Capture the cell that displays the provided text and extract its (x, y) central coordinate. 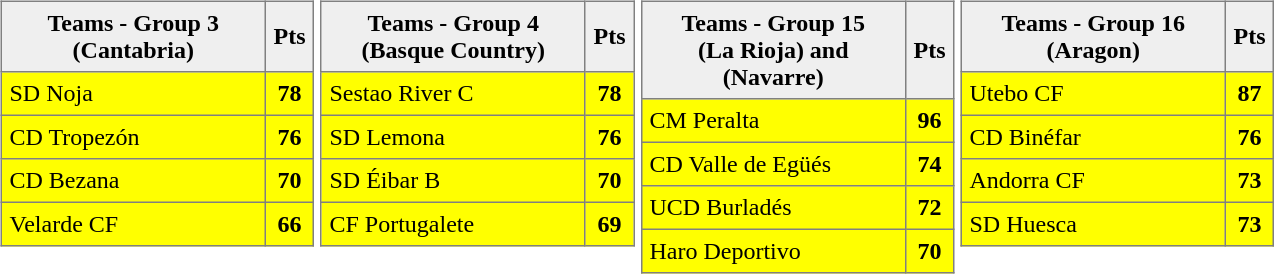
CF Portugalete (453, 224)
Velarde CF (133, 224)
SD Lemona (453, 137)
SD Éibar B (453, 181)
96 (929, 121)
Andorra CF (1093, 181)
Teams - Group 3(Cantabria) (133, 36)
72 (929, 208)
Sestao River C (453, 94)
CD Tropezón (133, 137)
CD Bezana (133, 181)
Utebo CF (1093, 94)
CD Valle de Egüés (773, 164)
74 (929, 164)
Teams - Group 4(Basque Country) (453, 36)
UCD Burladés (773, 208)
66 (289, 224)
Haro Deportivo (773, 251)
Teams - Group 15(La Rioja) and (Navarre) (773, 50)
CD Binéfar (1093, 137)
69 (609, 224)
Teams - Group 16(Aragon) (1093, 36)
SD Noja (133, 94)
SD Huesca (1093, 224)
87 (1249, 94)
CM Peralta (773, 121)
